Pinpoint the cell where the given text exists, returning its [X, Y] midpoint coordinate. 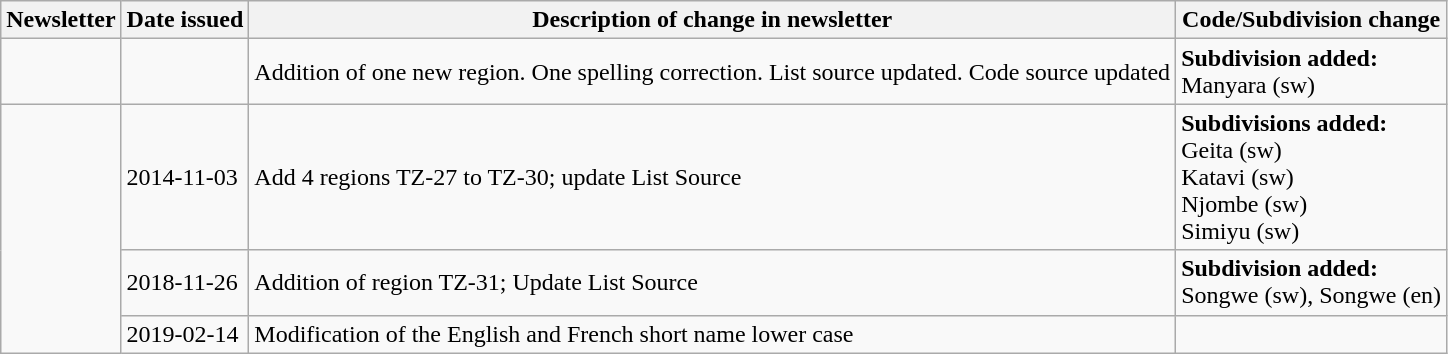
2019-02-14 [185, 334]
2018-11-26 [185, 282]
Subdivision added: Songwe (sw), Songwe (en) [1312, 282]
Addition of region TZ-31; Update List Source [712, 282]
Code/Subdivision change [1312, 20]
Date issued [185, 20]
Subdivision added: Manyara (sw) [1312, 72]
Addition of one new region. One spelling correction. List source updated. Code source updated [712, 72]
Add 4 regions TZ-27 to TZ-30; update List Source [712, 177]
2014-11-03 [185, 177]
Subdivisions added: Geita (sw) Katavi (sw) Njombe (sw) Simiyu (sw) [1312, 177]
Modification of the English and French short name lower case [712, 334]
Newsletter [61, 20]
Description of change in newsletter [712, 20]
